Pinpoint the cell where the given text exists, returning its (X, Y) midpoint coordinate. 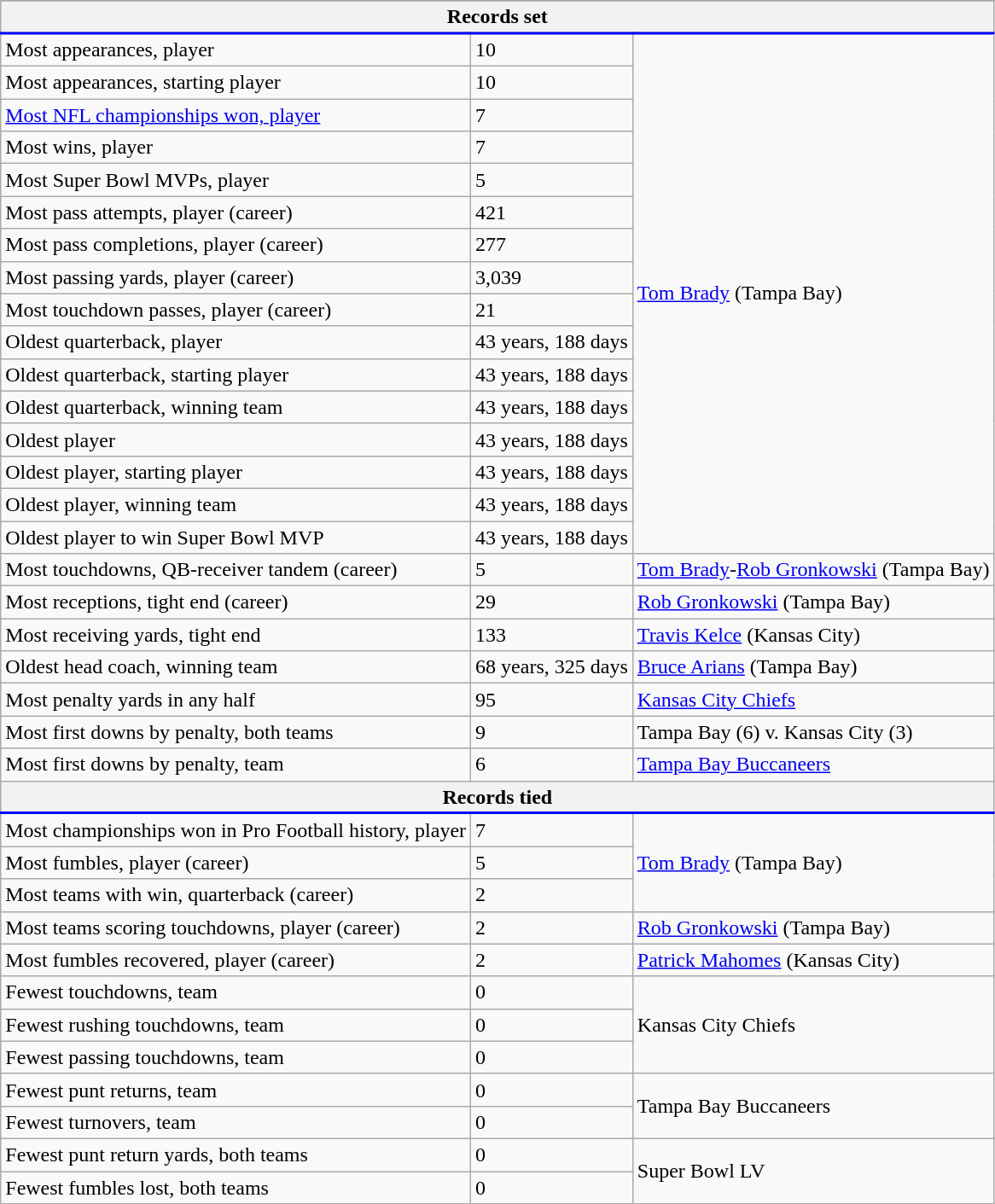
Most passing yards, player (career) (236, 277)
Most first downs by penalty, team (236, 765)
Most appearances, player (236, 49)
Patrick Mahomes (Kansas City) (813, 960)
Most receptions, tight end (career) (236, 602)
9 (552, 732)
Most fumbles recovered, player (career) (236, 960)
Oldest player (236, 439)
Most fumbles, player (career) (236, 863)
Most touchdowns, QB-receiver tandem (career) (236, 570)
Fewest turnovers, team (236, 1122)
Bruce Arians (Tampa Bay) (813, 667)
Oldest head coach, winning team (236, 667)
Most penalty yards in any half (236, 700)
Tom Brady-Rob Gronkowski (Tampa Bay) (813, 570)
Fewest passing touchdowns, team (236, 1057)
Most Super Bowl MVPs, player (236, 180)
Most wins, player (236, 148)
Most appearances, starting player (236, 83)
Fewest punt return yards, both teams (236, 1155)
Most teams with win, quarterback (career) (236, 895)
Oldest player to win Super Bowl MVP (236, 537)
Most receiving yards, tight end (236, 635)
Super Bowl LV (813, 1171)
6 (552, 765)
29 (552, 602)
Fewest fumbles lost, both teams (236, 1187)
Most first downs by penalty, both teams (236, 732)
Most teams scoring touchdowns, player (career) (236, 928)
Records set (498, 17)
Travis Kelce (Kansas City) (813, 635)
Most touchdown passes, player (career) (236, 310)
133 (552, 635)
Tampa Bay (6) v. Kansas City (3) (813, 732)
Oldest player, starting player (236, 472)
Oldest quarterback, player (236, 342)
Most pass attempts, player (career) (236, 212)
68 years, 325 days (552, 667)
Most NFL championships won, player (236, 115)
421 (552, 212)
Oldest quarterback, starting player (236, 375)
Oldest quarterback, winning team (236, 407)
277 (552, 245)
Most pass completions, player (career) (236, 245)
Fewest rushing touchdowns, team (236, 1025)
21 (552, 310)
Most championships won in Pro Football history, player (236, 829)
3,039 (552, 277)
Fewest touchdowns, team (236, 992)
95 (552, 700)
Fewest punt returns, team (236, 1090)
Oldest player, winning team (236, 504)
Records tied (498, 797)
